Locate the cell with the specified text and output its (x, y) center coordinate. 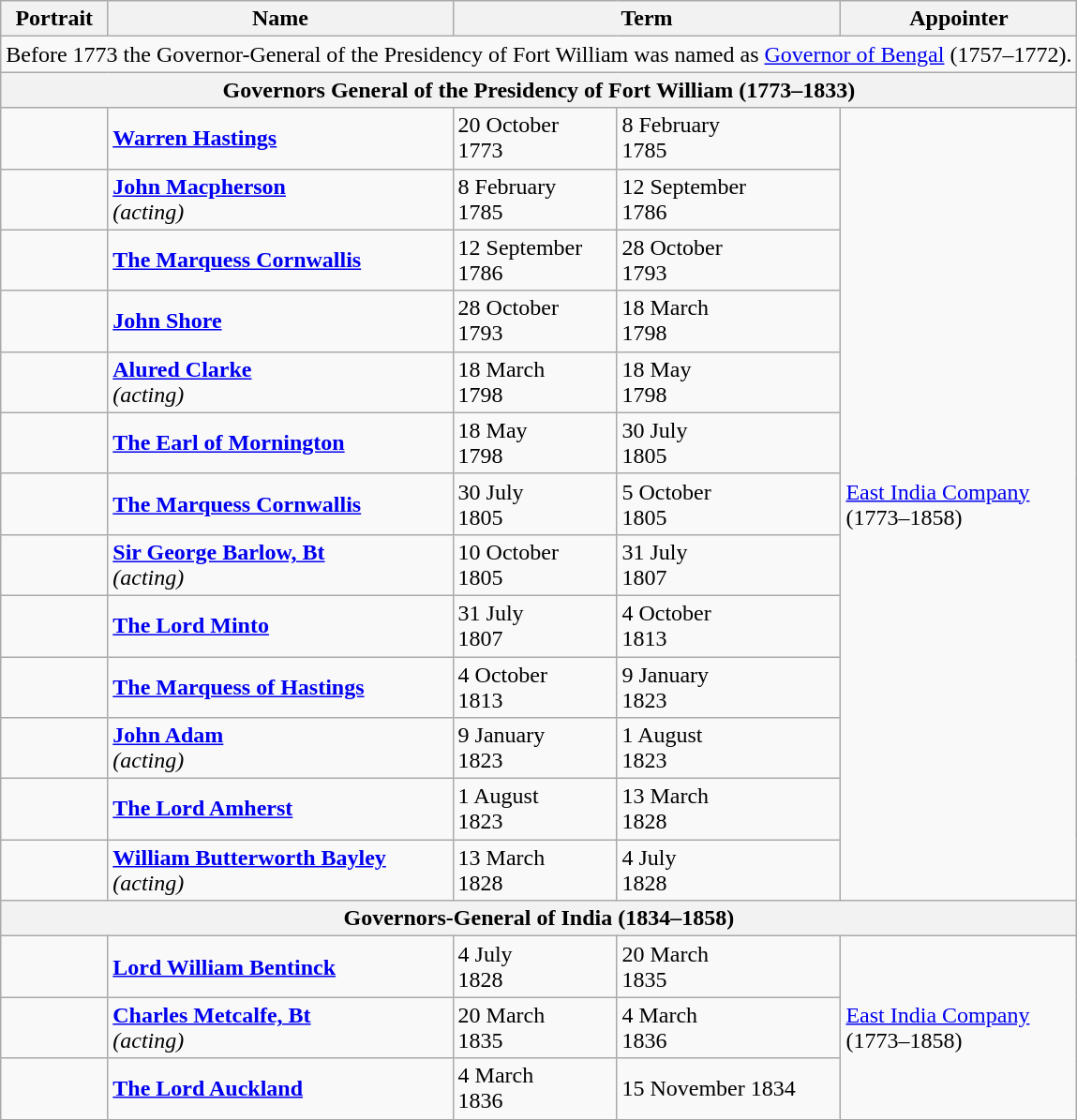
The Lord Minto (280, 626)
John Shore (280, 321)
The Lord Amherst (280, 810)
Warren Hastings (280, 139)
10 October1805 (534, 564)
Name (280, 19)
The Marquess of Hastings (280, 686)
Governors-General of India (1834–1858) (539, 918)
5 October1805 (729, 504)
Portrait (54, 19)
William Butterworth Bayley(acting) (280, 870)
Charles Metcalfe, Bt(acting) (280, 1027)
20 October1773 (534, 139)
Governors General of the Presidency of Fort William (1773–1833) (539, 90)
Sir George Barlow, Bt(acting) (280, 564)
Term (647, 19)
The Earl of Mornington (280, 442)
The Lord Auckland (280, 1089)
Before 1773 the Governor-General of the Presidency of Fort William was named as Governor of Bengal (1757–1772). (539, 54)
John Macpherson(acting) (280, 199)
Alured Clarke(acting) (280, 382)
15 November 1834 (729, 1089)
John Adam(acting) (280, 748)
Lord William Bentinck (280, 967)
Appointer (959, 19)
